For the text-containing cell, return its midpoint in (X, Y) coordinate format. 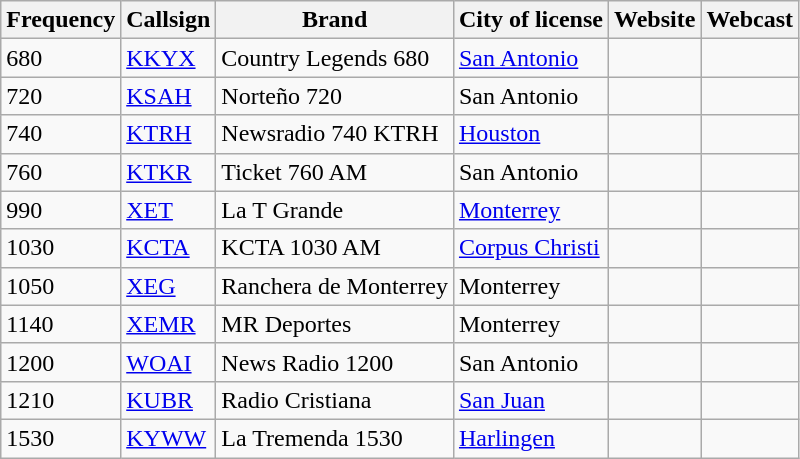
KTKR (168, 172)
720 (61, 96)
Houston (530, 134)
La Tremenda 1530 (335, 438)
KCTA 1030 AM (335, 248)
680 (61, 58)
San Juan (530, 400)
Norteño 720 (335, 96)
Website (654, 20)
Webcast (750, 20)
City of license (530, 20)
KSAH (168, 96)
KUBR (168, 400)
KKYX (168, 58)
1200 (61, 362)
Callsign (168, 20)
Ranchera de Monterrey (335, 286)
1210 (61, 400)
1050 (61, 286)
Frequency (61, 20)
Radio Cristiana (335, 400)
XET (168, 210)
MR Deportes (335, 324)
990 (61, 210)
La T Grande (335, 210)
1140 (61, 324)
XEG (168, 286)
760 (61, 172)
KCTA (168, 248)
Ticket 760 AM (335, 172)
Brand (335, 20)
News Radio 1200 (335, 362)
WOAI (168, 362)
1530 (61, 438)
Harlingen (530, 438)
Newsradio 740 KTRH (335, 134)
740 (61, 134)
1030 (61, 248)
KTRH (168, 134)
Country Legends 680 (335, 58)
KYWW (168, 438)
XEMR (168, 324)
Corpus Christi (530, 248)
